Provide the (X, Y) coordinate of the cell's center where the given text is located.  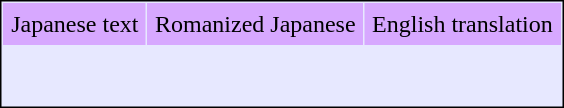
Japanese text (75, 24)
English translation (463, 24)
Romanized Japanese (256, 24)
